Pinpoint the cell where the given text exists, returning its [x, y] midpoint coordinate. 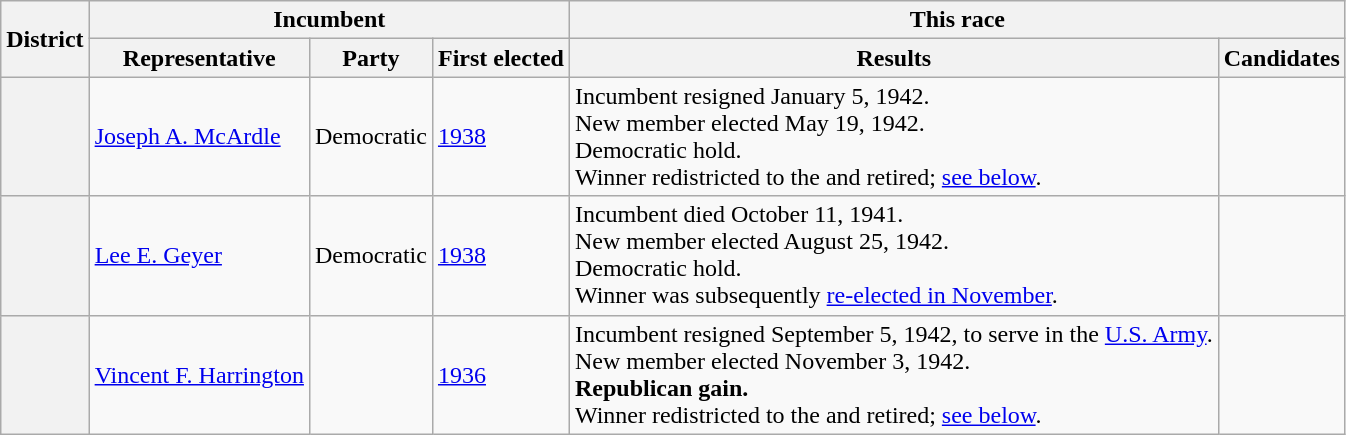
Incumbent [329, 20]
Results [894, 58]
Party [370, 58]
Incumbent died October 11, 1941.New member elected August 25, 1942.Democratic hold.Winner was subsequently re-elected in November. [894, 256]
Representative [199, 58]
1936 [500, 374]
Incumbent resigned January 5, 1942.New member elected May 19, 1942.Democratic hold.Winner redistricted to the and retired; see below. [894, 136]
This race [957, 20]
Joseph A. McArdle [199, 136]
Candidates [1282, 58]
First elected [500, 58]
District [45, 39]
Lee E. Geyer [199, 256]
Vincent F. Harrington [199, 374]
